Determine the (X, Y) coordinate at the center of the cell enclosing the given text.  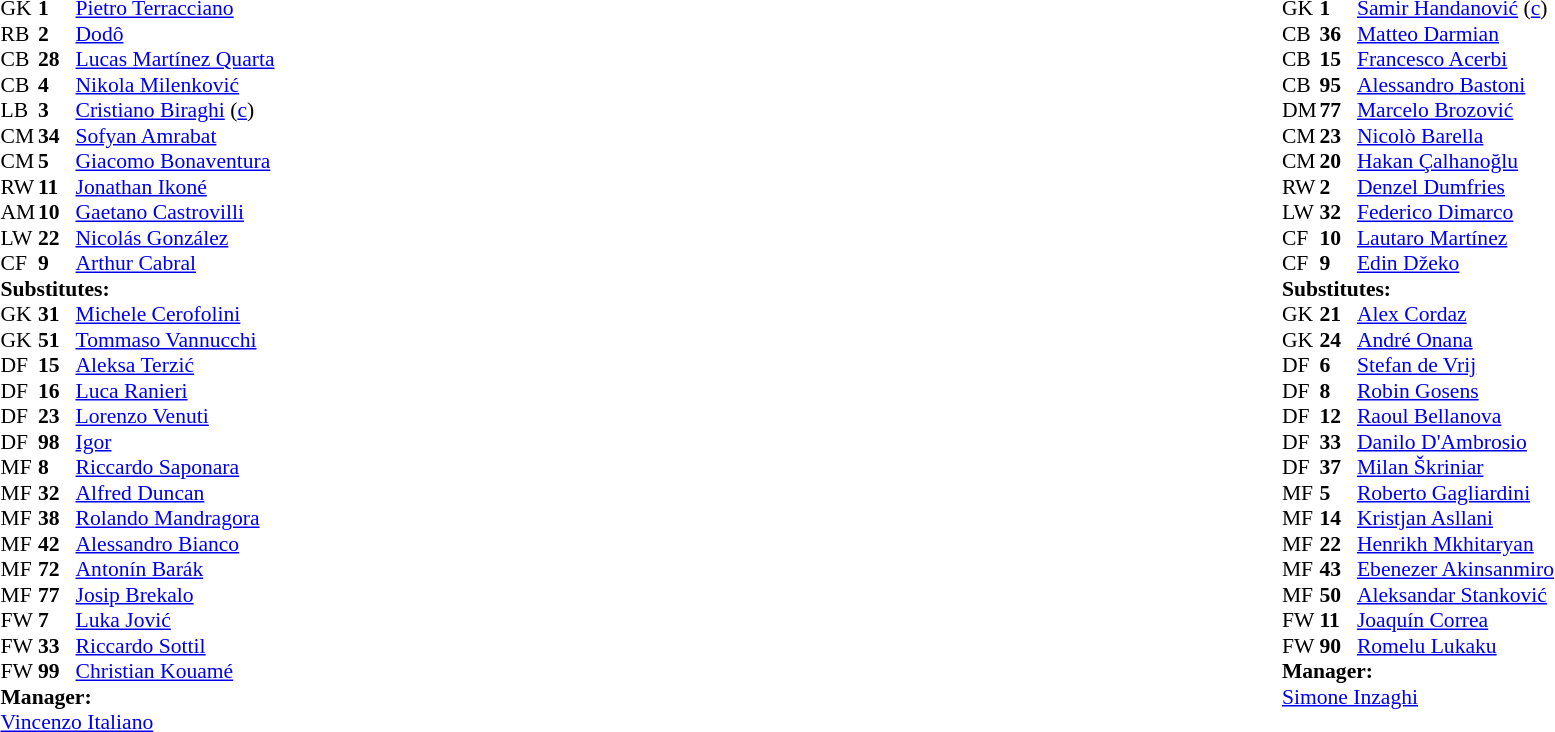
Tommaso Vannucchi (176, 340)
Raoul Bellanova (1456, 417)
Giacomo Bonaventura (176, 161)
DM (1301, 111)
7 (57, 621)
Nicolás González (176, 238)
Francesco Acerbi (1456, 59)
21 (1338, 315)
Josip Brekalo (176, 595)
Sofyan Amrabat (176, 136)
37 (1338, 467)
34 (57, 136)
Aleksa Terzić (176, 365)
Dodô (176, 34)
Alfred Duncan (176, 493)
Lorenzo Venuti (176, 417)
Simone Inzaghi (1418, 697)
6 (1338, 365)
50 (1338, 595)
RB (19, 34)
Henrikh Mkhitaryan (1456, 544)
Nikola Milenković (176, 85)
43 (1338, 569)
51 (57, 340)
Luka Jović (176, 621)
Robin Gosens (1456, 391)
Jonathan Ikoné (176, 187)
Ebenezer Akinsanmiro (1456, 569)
Joaquín Correa (1456, 621)
42 (57, 544)
24 (1338, 340)
Arthur Cabral (176, 263)
Lautaro Martínez (1456, 238)
Alessandro Bastoni (1456, 85)
Nicolò Barella (1456, 136)
Stefan de Vrij (1456, 365)
31 (57, 315)
Marcelo Brozović (1456, 111)
Lucas Martínez Quarta (176, 59)
Kristjan Asllani (1456, 519)
Gaetano Castrovilli (176, 213)
3 (57, 111)
28 (57, 59)
Edin Džeko (1456, 263)
Matteo Darmian (1456, 34)
LB (19, 111)
99 (57, 671)
98 (57, 442)
Romelu Lukaku (1456, 646)
Riccardo Sottil (176, 646)
Christian Kouamé (176, 671)
36 (1338, 34)
16 (57, 391)
Alessandro Bianco (176, 544)
Alex Cordaz (1456, 315)
André Onana (1456, 340)
4 (57, 85)
Cristiano Biraghi (c) (176, 111)
Roberto Gagliardini (1456, 493)
12 (1338, 417)
Aleksandar Stanković (1456, 595)
Riccardo Saponara (176, 467)
Danilo D'Ambrosio (1456, 442)
14 (1338, 519)
Milan Škriniar (1456, 467)
38 (57, 519)
Federico Dimarco (1456, 213)
Hakan Çalhanoğlu (1456, 161)
95 (1338, 85)
72 (57, 569)
90 (1338, 646)
Denzel Dumfries (1456, 187)
20 (1338, 161)
Michele Cerofolini (176, 315)
Luca Ranieri (176, 391)
AM (19, 213)
Rolando Mandragora (176, 519)
Antonín Barák (176, 569)
Igor (176, 442)
